Provide the [x, y] coordinate of the cell's center where the given text is located.  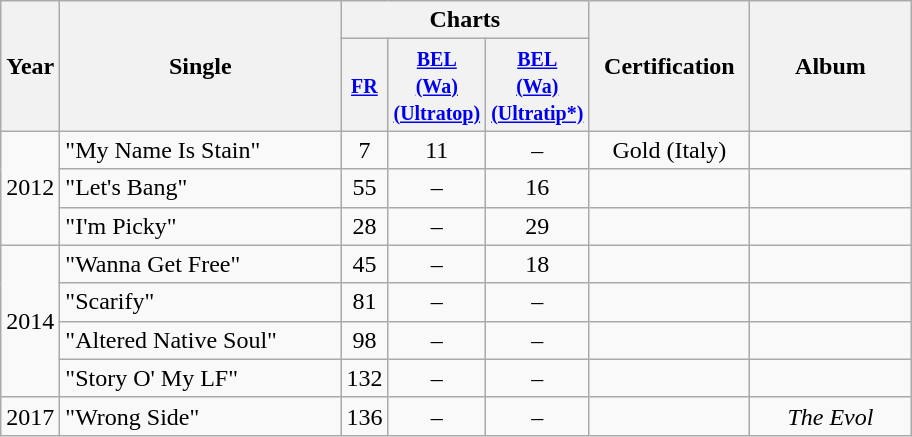
11 [437, 150]
The Evol [830, 416]
Album [830, 66]
"I'm Picky" [200, 226]
45 [364, 264]
81 [364, 302]
Single [200, 66]
2017 [30, 416]
Charts [465, 20]
"Altered Native Soul" [200, 340]
98 [364, 340]
Gold (Italy) [670, 150]
2014 [30, 321]
16 [538, 188]
"My Name Is Stain" [200, 150]
"Story O' My LF" [200, 378]
55 [364, 188]
136 [364, 416]
"Scarify" [200, 302]
7 [364, 150]
BEL(Wa)(Ultratip*) [538, 85]
29 [538, 226]
Year [30, 66]
FR [364, 85]
18 [538, 264]
BEL(Wa)(Ultratop) [437, 85]
2012 [30, 188]
28 [364, 226]
"Wrong Side" [200, 416]
132 [364, 378]
"Let's Bang" [200, 188]
"Wanna Get Free" [200, 264]
Certification [670, 66]
